Scan for the cell matching the given text and deliver its (x, y) coordinate at center. 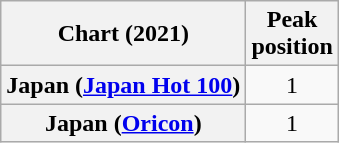
Peakposition (292, 34)
Japan (Oricon) (124, 123)
Chart (2021) (124, 34)
Japan (Japan Hot 100) (124, 85)
